Provide the (X, Y) coordinate of the cell's center where the given text is located.  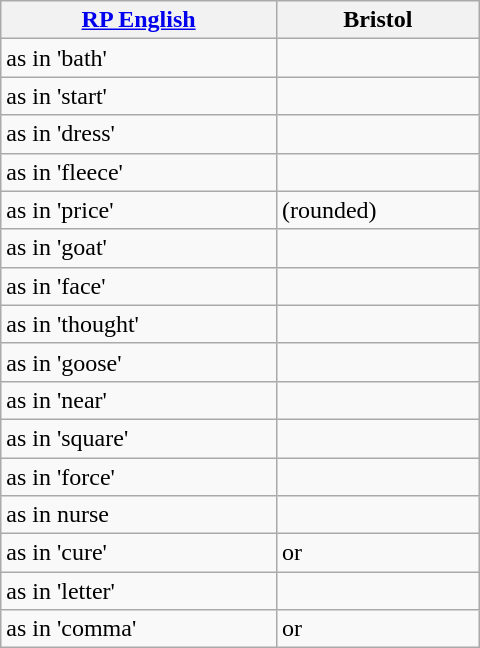
as in 'force' (139, 477)
Bristol (378, 20)
as in 'start' (139, 96)
as in 'fleece' (139, 172)
as in 'cure' (139, 553)
RP English (139, 20)
(rounded) (378, 210)
as in 'square' (139, 438)
as in 'goat' (139, 248)
as in 'letter' (139, 591)
as in 'thought' (139, 324)
as in nurse (139, 515)
as in 'price' (139, 210)
as in 'face' (139, 286)
as in 'near' (139, 400)
as in 'goose' (139, 362)
as in 'bath' (139, 58)
as in 'comma' (139, 629)
as in 'dress' (139, 134)
